Return (X, Y) of the center of cell containing provided text 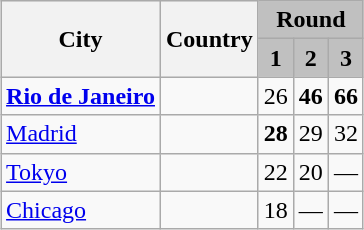
28 (276, 134)
2 (310, 58)
26 (276, 96)
Country (210, 39)
32 (346, 134)
1 (276, 58)
18 (276, 210)
66 (346, 96)
Rio de Janeiro (81, 96)
46 (310, 96)
20 (310, 172)
29 (310, 134)
City (81, 39)
3 (346, 58)
Chicago (81, 210)
Tokyo (81, 172)
Madrid (81, 134)
Round (310, 20)
22 (276, 172)
